Output the (x, y) coordinate of the center of the cell containing the given text.  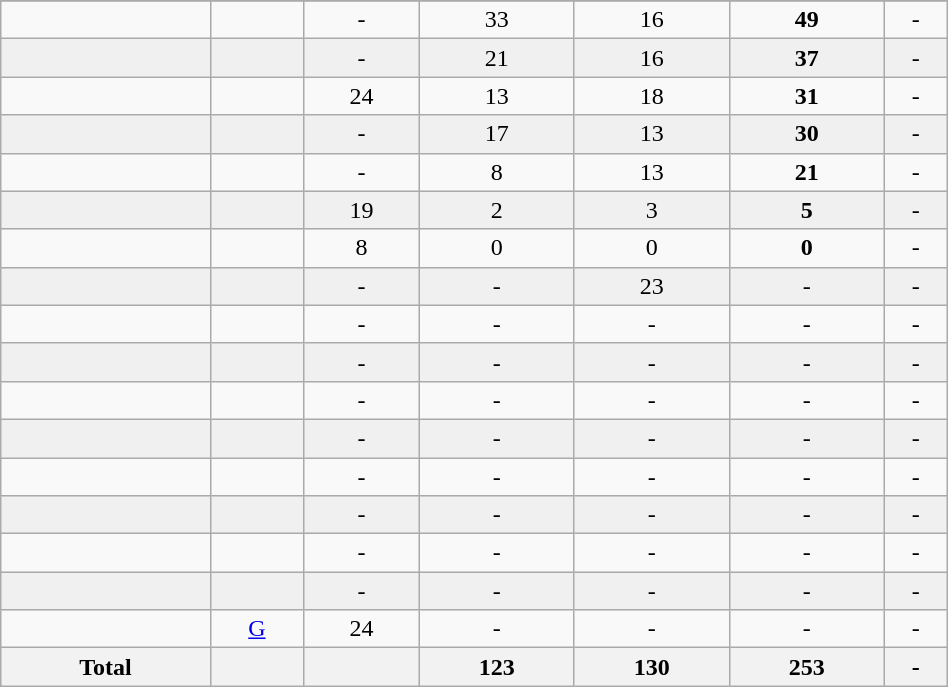
5 (806, 210)
3 (652, 210)
23 (652, 286)
253 (806, 667)
123 (496, 667)
49 (806, 20)
37 (806, 58)
18 (652, 96)
31 (806, 96)
130 (652, 667)
19 (362, 210)
2 (496, 210)
G (257, 629)
Total (106, 667)
33 (496, 20)
30 (806, 134)
17 (496, 134)
